Find where the given text appears and provide that cell's center as [x, y] coordinate. 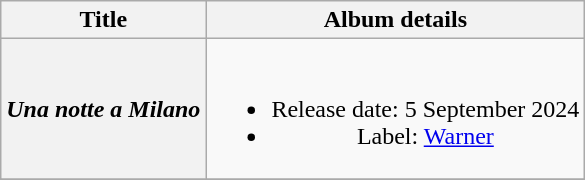
Title [104, 20]
Una notte a Milano [104, 109]
Release date: 5 September 2024Label: Warner [396, 109]
Album details [396, 20]
